Find where the given text appears and provide that cell's center as (X, Y) coordinate. 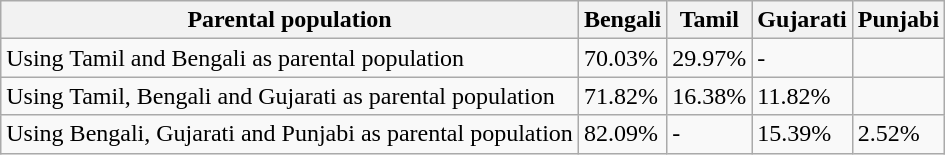
Gujarati (802, 20)
Using Tamil and Bengali as parental population (290, 58)
82.09% (622, 134)
Using Bengali, Gujarati and Punjabi as parental population (290, 134)
Using Tamil, Bengali and Gujarati as parental population (290, 96)
Bengali (622, 20)
11.82% (802, 96)
70.03% (622, 58)
71.82% (622, 96)
Tamil (710, 20)
Parental population (290, 20)
29.97% (710, 58)
Punjabi (898, 20)
16.38% (710, 96)
15.39% (802, 134)
2.52% (898, 134)
